Pinpoint the cell where the given text exists, returning its [x, y] midpoint coordinate. 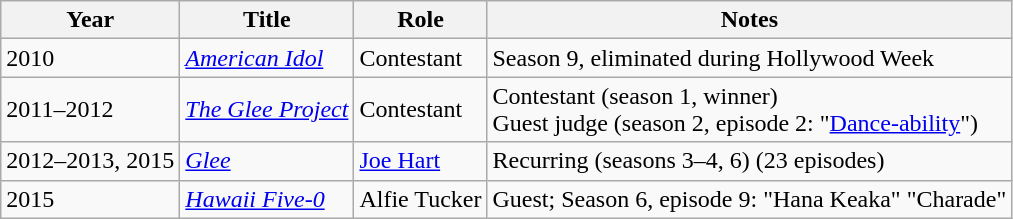
Role [420, 20]
Joe Hart [420, 161]
American Idol [267, 58]
Title [267, 20]
Glee [267, 161]
The Glee Project [267, 110]
Season 9, eliminated during Hollywood Week [750, 58]
Notes [750, 20]
Year [90, 20]
2015 [90, 199]
2012–2013, 2015 [90, 161]
Recurring (seasons 3–4, 6) (23 episodes) [750, 161]
2011–2012 [90, 110]
Alfie Tucker [420, 199]
Contestant (season 1, winner)Guest judge (season 2, episode 2: "Dance-ability") [750, 110]
2010 [90, 58]
Hawaii Five-0 [267, 199]
Guest; Season 6, episode 9: "Hana Keaka" "Charade" [750, 199]
